Capture the cell that displays the provided text and extract its [X, Y] central coordinate. 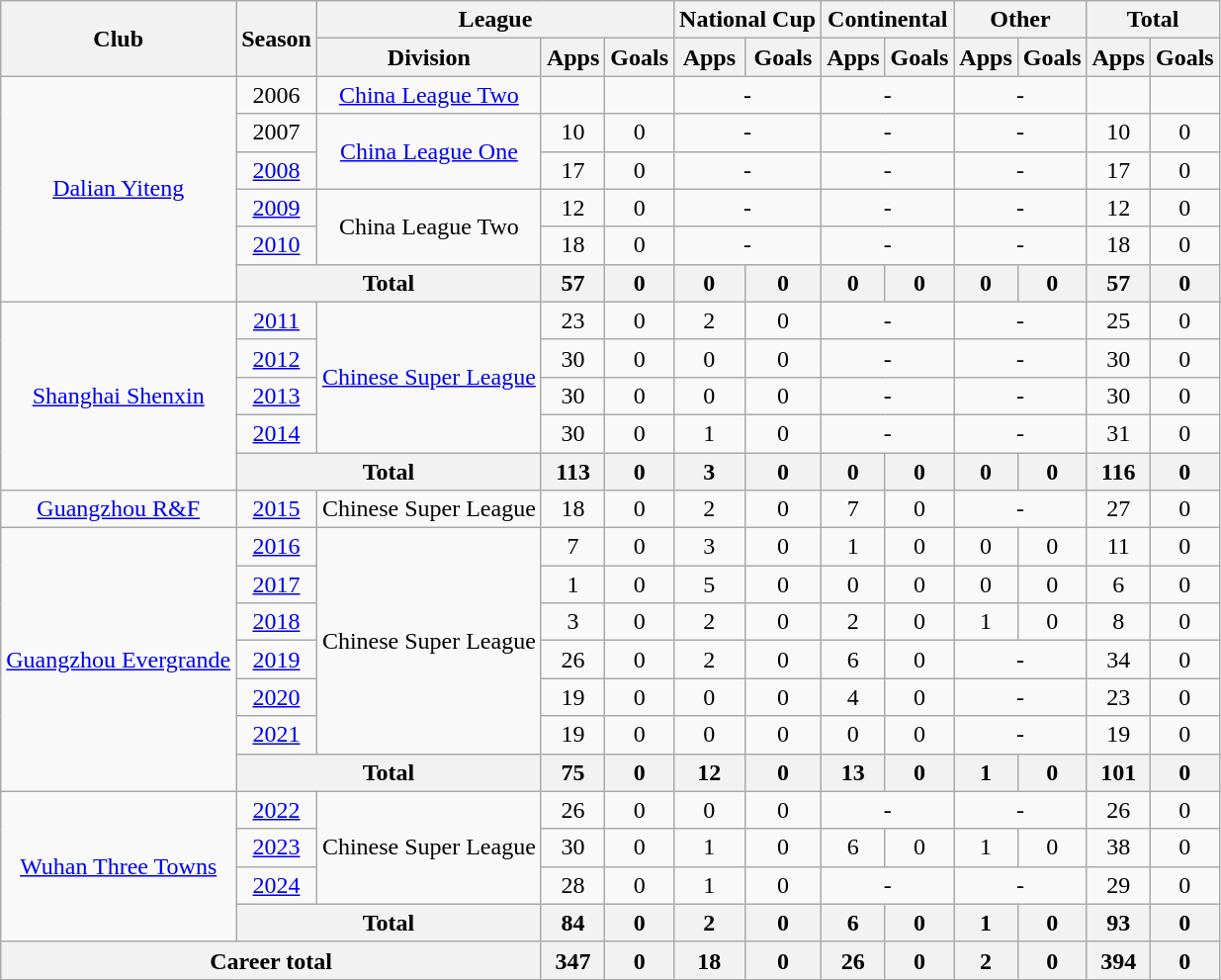
93 [1118, 923]
11 [1118, 547]
2008 [277, 170]
National Cup [747, 20]
2022 [277, 810]
13 [853, 772]
28 [572, 885]
25 [1118, 320]
Continental [888, 20]
2013 [277, 396]
Season [277, 39]
38 [1118, 847]
Dalian Yiteng [119, 189]
2010 [277, 245]
2011 [277, 320]
Guangzhou R&F [119, 509]
2021 [277, 735]
347 [572, 960]
84 [572, 923]
2006 [277, 95]
394 [1118, 960]
2014 [277, 433]
2016 [277, 547]
Club [119, 39]
75 [572, 772]
31 [1118, 433]
101 [1118, 772]
5 [710, 584]
8 [1118, 622]
29 [1118, 885]
2020 [277, 697]
2009 [277, 208]
2018 [277, 622]
Division [429, 57]
Other [1020, 20]
Wuhan Three Towns [119, 866]
China League One [429, 151]
2023 [277, 847]
Career total [271, 960]
34 [1118, 660]
27 [1118, 509]
Shanghai Shenxin [119, 396]
2012 [277, 358]
2015 [277, 509]
116 [1118, 472]
4 [853, 697]
2007 [277, 133]
League [494, 20]
2017 [277, 584]
Guangzhou Evergrande [119, 660]
113 [572, 472]
2024 [277, 885]
2019 [277, 660]
